For the text-containing cell, return its midpoint in [x, y] coordinate format. 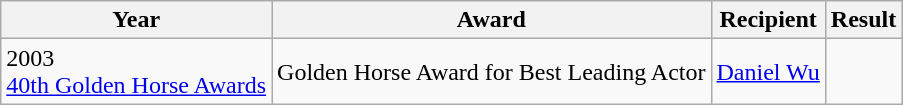
Result [863, 20]
Year [136, 20]
Award [492, 20]
Recipient [768, 20]
Daniel Wu [768, 72]
2003 40th Golden Horse Awards [136, 72]
Golden Horse Award for Best Leading Actor [492, 72]
